Return (x, y) of the center of cell containing provided text 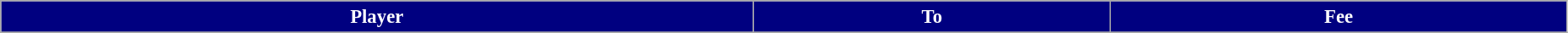
Fee (1339, 17)
Player (377, 17)
To (932, 17)
